Detect which cell encompasses the target text, then output its (x, y) center coordinate. 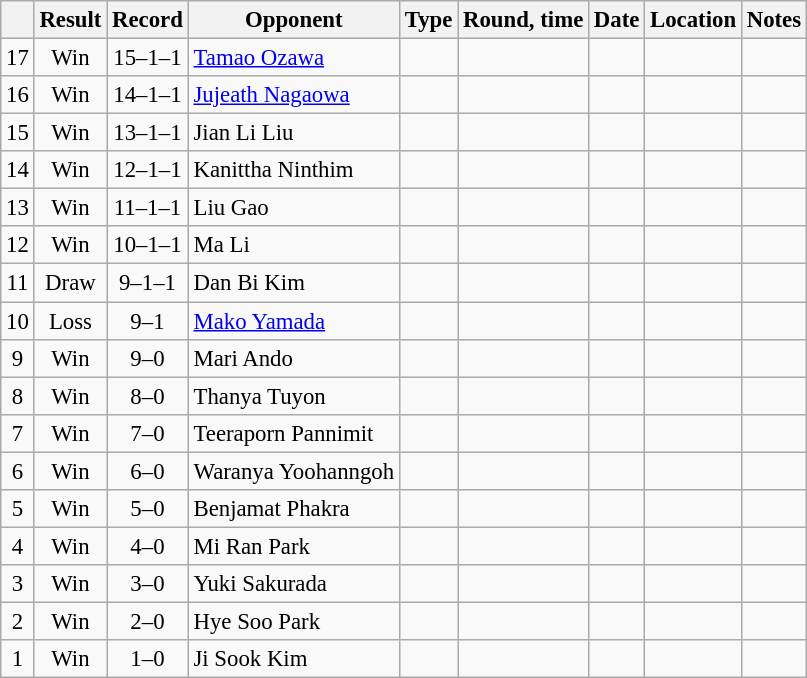
6 (18, 471)
Thanya Tuyon (294, 396)
Jian Li Liu (294, 133)
9–1 (148, 321)
Tamao Ozawa (294, 58)
Teeraporn Pannimit (294, 433)
8–0 (148, 396)
Benjamat Phakra (294, 509)
11–1–1 (148, 208)
12–1–1 (148, 170)
17 (18, 58)
7–0 (148, 433)
Result (70, 20)
Mako Yamada (294, 321)
14–1–1 (148, 95)
Ma Li (294, 245)
Kanittha Ninthim (294, 170)
5 (18, 509)
11 (18, 283)
Mi Ran Park (294, 546)
Dan Bi Kim (294, 283)
Draw (70, 283)
1–0 (148, 659)
15 (18, 133)
Notes (774, 20)
13–1–1 (148, 133)
7 (18, 433)
Ji Sook Kim (294, 659)
10–1–1 (148, 245)
Mari Ando (294, 358)
5–0 (148, 509)
Type (428, 20)
Hye Soo Park (294, 621)
13 (18, 208)
3 (18, 584)
2 (18, 621)
8 (18, 396)
Liu Gao (294, 208)
2–0 (148, 621)
Waranya Yoohanngoh (294, 471)
10 (18, 321)
9 (18, 358)
14 (18, 170)
9–0 (148, 358)
4 (18, 546)
Jujeath Nagaowa (294, 95)
Location (694, 20)
Loss (70, 321)
3–0 (148, 584)
Opponent (294, 20)
Date (617, 20)
12 (18, 245)
16 (18, 95)
1 (18, 659)
Round, time (524, 20)
15–1–1 (148, 58)
Record (148, 20)
Yuki Sakurada (294, 584)
9–1–1 (148, 283)
6–0 (148, 471)
4–0 (148, 546)
